Find where the given text appears and provide that cell's center as [x, y] coordinate. 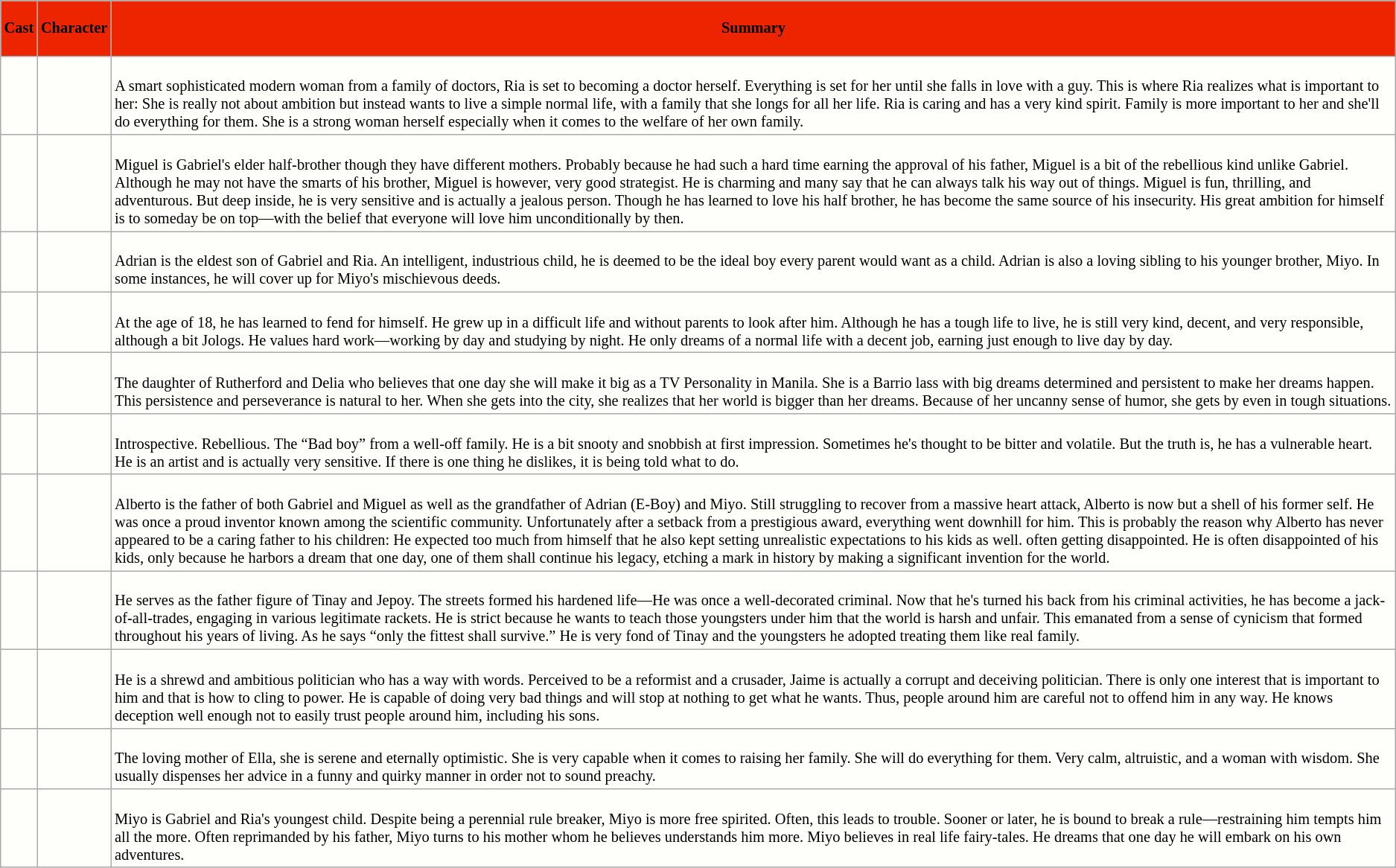
Cast [19, 28]
Character [74, 28]
Summary [753, 28]
